Identify which cell holds the provided text, then report its [X, Y] central coordinate. 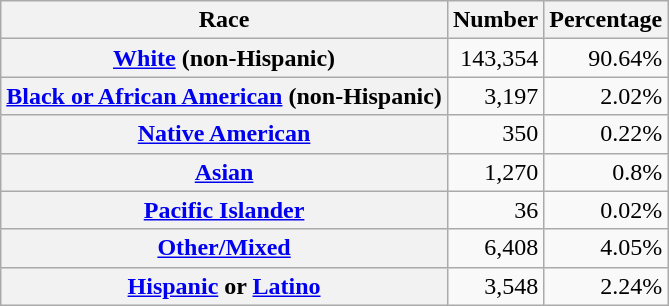
Asian [224, 172]
Race [224, 20]
2.24% [606, 286]
Percentage [606, 20]
143,354 [495, 58]
Native American [224, 134]
Other/Mixed [224, 248]
6,408 [495, 248]
36 [495, 210]
Number [495, 20]
2.02% [606, 96]
Black or African American (non-Hispanic) [224, 96]
350 [495, 134]
0.02% [606, 210]
90.64% [606, 58]
White (non-Hispanic) [224, 58]
1,270 [495, 172]
0.22% [606, 134]
3,197 [495, 96]
0.8% [606, 172]
Pacific Islander [224, 210]
3,548 [495, 286]
4.05% [606, 248]
Hispanic or Latino [224, 286]
